Locate the cell with the specified text and output its [X, Y] center coordinate. 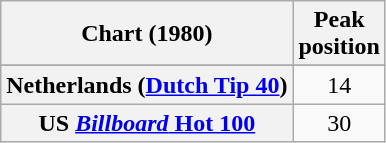
Chart (1980) [147, 34]
Netherlands (Dutch Tip 40) [147, 85]
Peakposition [339, 34]
30 [339, 123]
14 [339, 85]
US Billboard Hot 100 [147, 123]
